Extract the (x, y) coordinate from the center of the cell holding the provided text.  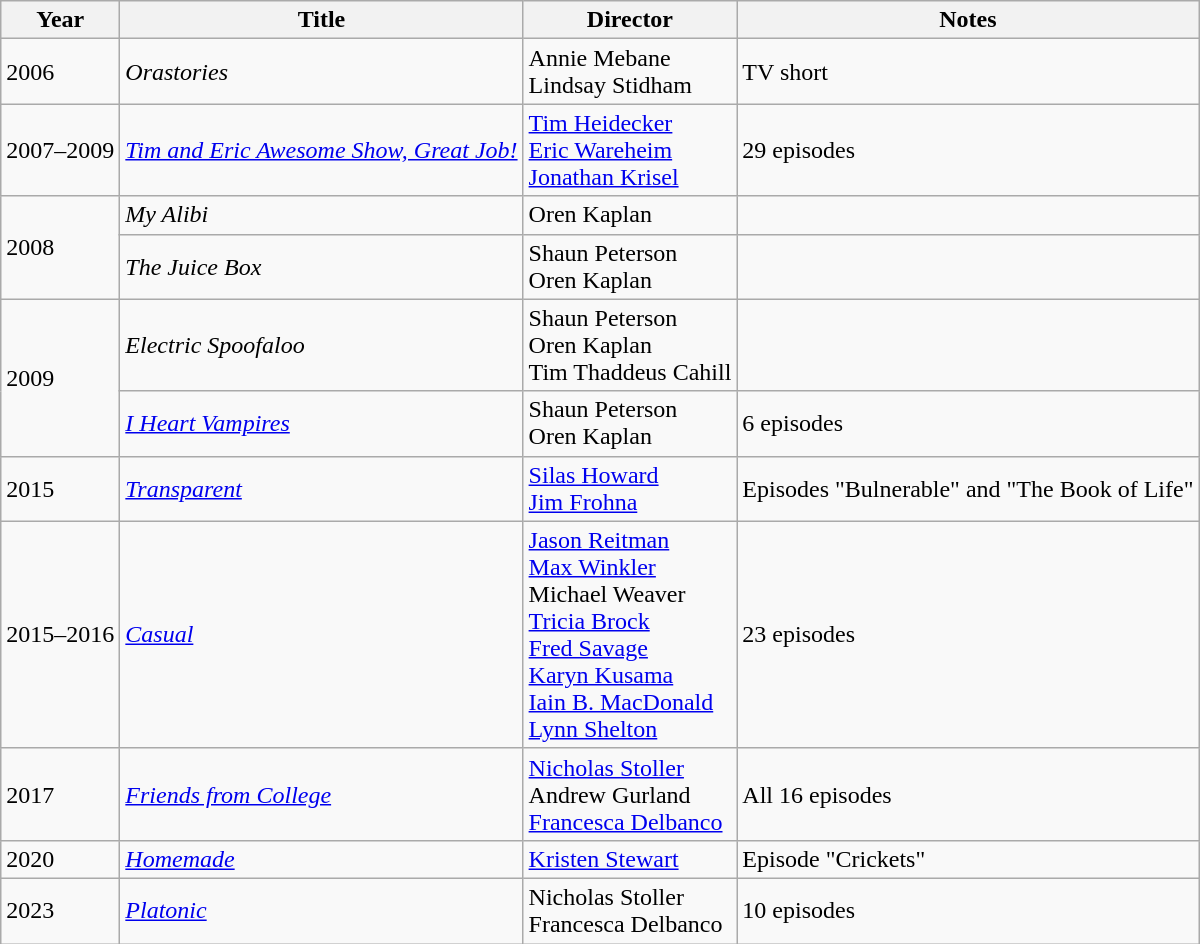
2009 (60, 378)
Transparent (322, 488)
10 episodes (968, 910)
Friends from College (322, 794)
My Alibi (322, 215)
2015 (60, 488)
I Heart Vampires (322, 424)
Episode "Crickets" (968, 859)
Silas HowardJim Frohna (630, 488)
Episodes "Bulnerable" and "The Book of Life" (968, 488)
Tim HeideckerEric WareheimJonathan Krisel (630, 150)
Platonic (322, 910)
Year (60, 20)
Tim and Eric Awesome Show, Great Job! (322, 150)
Notes (968, 20)
Homemade (322, 859)
Jason ReitmanMax WinklerMichael WeaverTricia BrockFred SavageKaryn KusamaIain B. MacDonaldLynn Shelton (630, 634)
TV short (968, 72)
29 episodes (968, 150)
2007–2009 (60, 150)
Kristen Stewart (630, 859)
2008 (60, 248)
2017 (60, 794)
6 episodes (968, 424)
2023 (60, 910)
The Juice Box (322, 266)
2006 (60, 72)
Nicholas StollerAndrew GurlandFrancesca Delbanco (630, 794)
Title (322, 20)
Director (630, 20)
Annie MebaneLindsay Stidham (630, 72)
Nicholas StollerFrancesca Delbanco (630, 910)
Shaun PetersonOren KaplanTim Thaddeus Cahill (630, 345)
Orastories (322, 72)
Oren Kaplan (630, 215)
All 16 episodes (968, 794)
Casual (322, 634)
2020 (60, 859)
2015–2016 (60, 634)
23 episodes (968, 634)
Electric Spoofaloo (322, 345)
